Identify which cell holds the provided text, then report its [x, y] central coordinate. 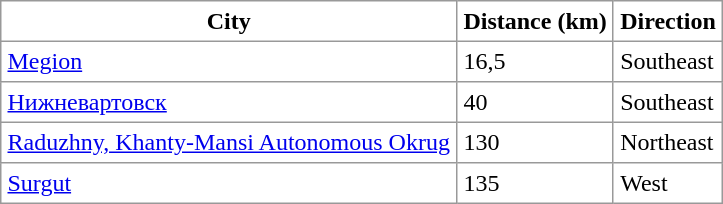
40 [536, 102]
Raduzhny, Khanty-Mansi Autonomous Okrug [229, 142]
16,5 [536, 61]
Distance (km) [536, 21]
City [229, 21]
130 [536, 142]
West [668, 183]
135 [536, 183]
Direction [668, 21]
Megion [229, 61]
Northeast [668, 142]
Surgut [229, 183]
Нижневартовск [229, 102]
